Return the (X, Y) coordinate for the center point of the cell that contains the specified text.  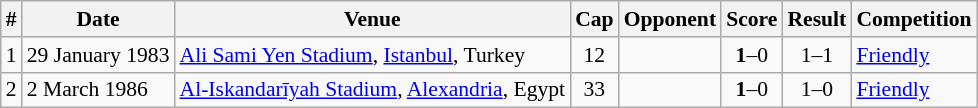
Competition (914, 19)
# (12, 19)
Al-Iskandarīyah Stadium, Alexandria, Egypt (372, 90)
Result (816, 19)
2 March 1986 (98, 90)
Opponent (670, 19)
Ali Sami Yen Stadium, Istanbul, Turkey (372, 55)
Cap (594, 19)
33 (594, 90)
Venue (372, 19)
2 (12, 90)
12 (594, 55)
1–1 (816, 55)
Date (98, 19)
29 January 1983 (98, 55)
1 (12, 55)
Score (752, 19)
